Scan for the cell matching the given text and deliver its [X, Y] coordinate at center. 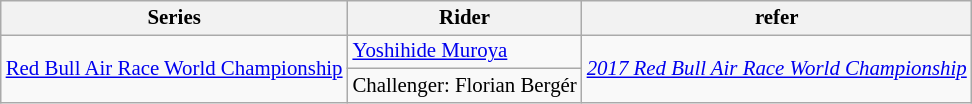
refer [777, 18]
Yoshihide Muroya [464, 51]
Challenger: Florian Bergér [464, 85]
2017 Red Bull Air Race World Championship [777, 68]
Rider [464, 18]
Red Bull Air Race World Championship [174, 68]
Series [174, 18]
